Extract the [X, Y] coordinate from the center of the cell holding the provided text.  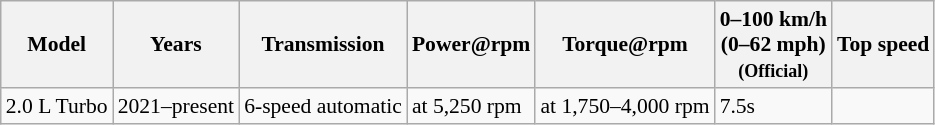
7.5s [774, 106]
6-speed automatic [323, 106]
2.0 L Turbo [57, 106]
at 5,250 rpm [472, 106]
0–100 km/h(0–62 mph)(Official) [774, 44]
Transmission [323, 44]
Torque@rpm [624, 44]
Top speed [883, 44]
Years [176, 44]
Power@rpm [472, 44]
at 1,750–4,000 rpm [624, 106]
Model [57, 44]
2021–present [176, 106]
